Determine the [x, y] coordinate at the center of the cell enclosing the given text.  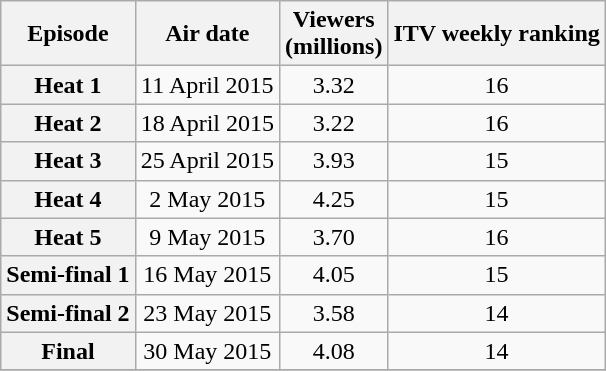
30 May 2015 [207, 351]
Air date [207, 34]
Heat 4 [68, 199]
2 May 2015 [207, 199]
3.22 [334, 123]
Final [68, 351]
4.08 [334, 351]
3.58 [334, 313]
18 April 2015 [207, 123]
Semi-final 1 [68, 275]
3.70 [334, 237]
Heat 3 [68, 161]
Semi-final 2 [68, 313]
Heat 2 [68, 123]
Heat 1 [68, 85]
3.93 [334, 161]
Viewers(millions) [334, 34]
11 April 2015 [207, 85]
Heat 5 [68, 237]
23 May 2015 [207, 313]
ITV weekly ranking [496, 34]
3.32 [334, 85]
25 April 2015 [207, 161]
4.25 [334, 199]
9 May 2015 [207, 237]
Episode [68, 34]
16 May 2015 [207, 275]
4.05 [334, 275]
